Identify which cell holds the provided text, then report its (x, y) central coordinate. 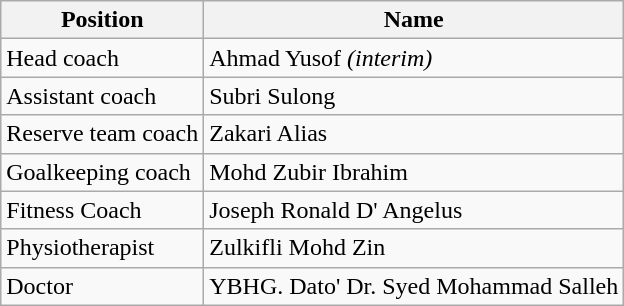
Position (102, 20)
Doctor (102, 286)
Joseph Ronald D' Angelus (414, 210)
Zakari Alias (414, 134)
Name (414, 20)
YBHG. Dato' Dr. Syed Mohammad Salleh (414, 286)
Head coach (102, 58)
Fitness Coach (102, 210)
Reserve team coach (102, 134)
Goalkeeping coach (102, 172)
Mohd Zubir Ibrahim (414, 172)
Physiotherapist (102, 248)
Zulkifli Mohd Zin (414, 248)
Subri Sulong (414, 96)
Assistant coach (102, 96)
Ahmad Yusof (interim) (414, 58)
